For the text-containing cell, return its midpoint in (X, Y) coordinate format. 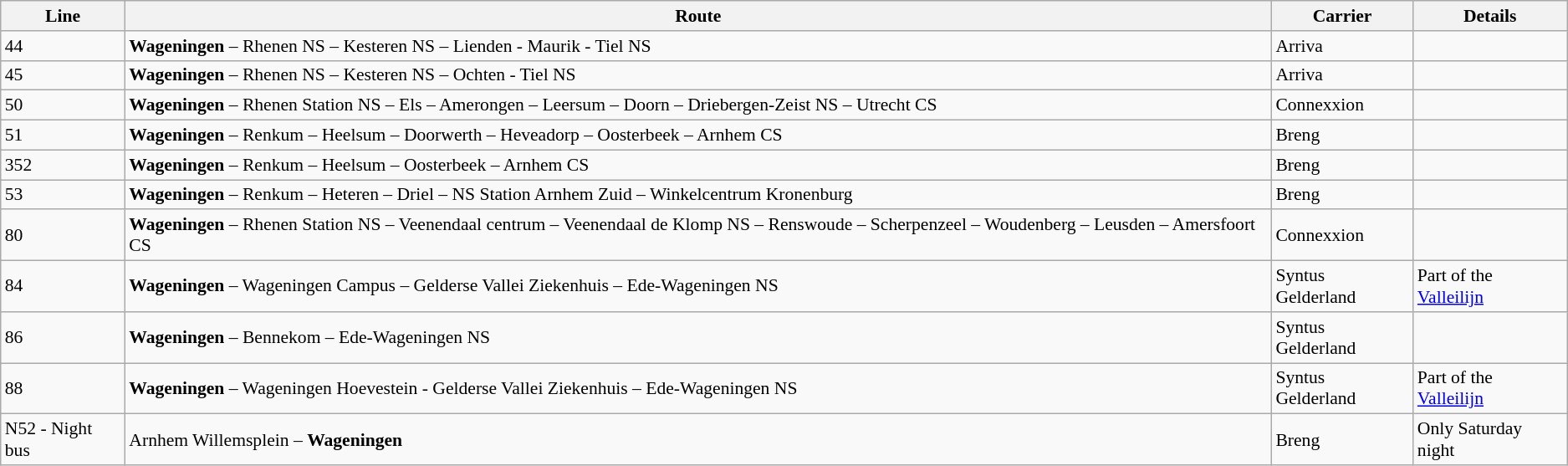
Wageningen – Bennekom – Ede-Wageningen NS (697, 338)
Line (64, 16)
45 (64, 75)
Route (697, 16)
Carrier (1341, 16)
Wageningen – Rhenen Station NS – Els – Amerongen – Leersum – Doorn – Driebergen-Zeist NS – Utrecht CS (697, 105)
50 (64, 105)
352 (64, 165)
44 (64, 46)
Wageningen – Renkum – Heteren – Driel – NS Station Arnhem Zuid – Winkelcentrum Kronenburg (697, 195)
Wageningen – Rhenen NS – Kesteren NS – Lienden - Maurik - Tiel NS (697, 46)
Wageningen – Wageningen Campus – Gelderse Vallei Ziekenhuis – Ede-Wageningen NS (697, 286)
N52 - Night bus (64, 440)
51 (64, 136)
Arnhem Willemsplein – Wageningen (697, 440)
80 (64, 236)
86 (64, 338)
Details (1490, 16)
Only Saturday night (1490, 440)
Wageningen – Renkum – Heelsum – Oosterbeek – Arnhem CS (697, 165)
Wageningen – Renkum – Heelsum – Doorwerth – Heveadorp – Oosterbeek – Arnhem CS (697, 136)
53 (64, 195)
88 (64, 388)
Wageningen – Wageningen Hoevestein - Gelderse Vallei Ziekenhuis – Ede-Wageningen NS (697, 388)
Wageningen – Rhenen Station NS – Veenendaal centrum – Veenendaal de Klomp NS – Renswoude – Scherpenzeel – Woudenberg – Leusden – Amersfoort CS (697, 236)
84 (64, 286)
Wageningen – Rhenen NS – Kesteren NS – Ochten - Tiel NS (697, 75)
